Pinpoint the cell where the given text exists, returning its (X, Y) midpoint coordinate. 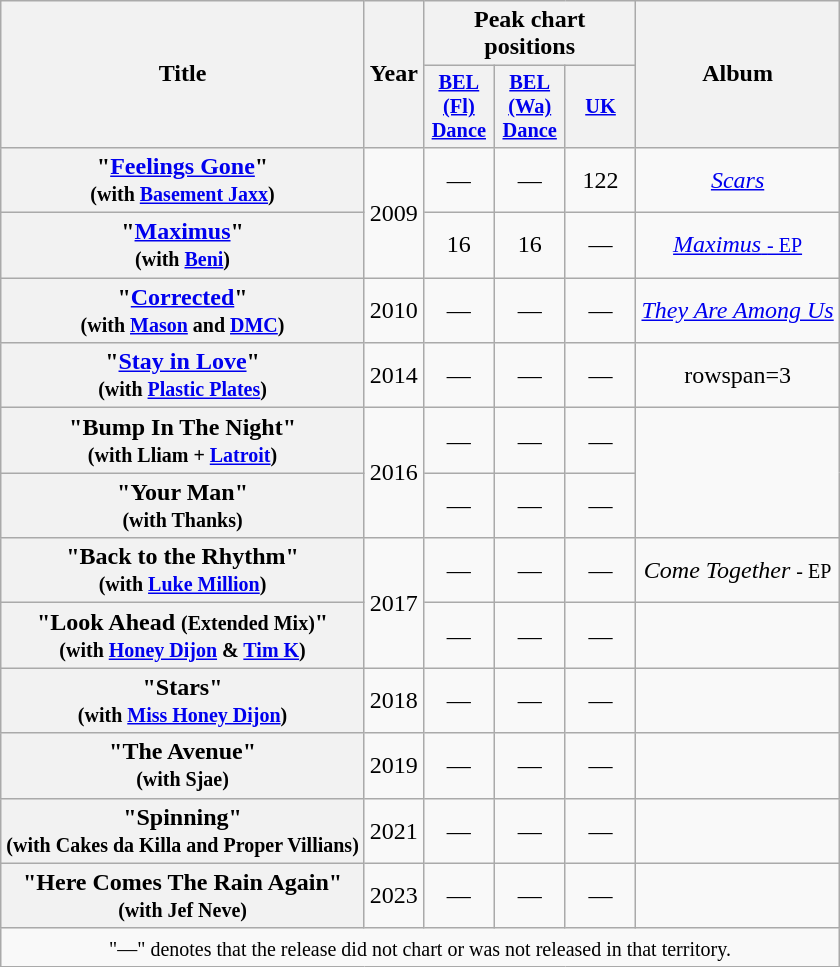
"Here Comes The Rain Again"(with Jef Neve) (183, 896)
2014 (394, 376)
"Back to the Rhythm"(with Luke Million) (183, 570)
They Are Among Us (738, 310)
"—" denotes that the release did not chart or was not released in that territory. (420, 947)
"Stars"(with Miss Honey Dijon) (183, 700)
rowspan=3 (738, 376)
Scars (738, 180)
"Bump In The Night"(with Lliam + Latroit) (183, 440)
122 (600, 180)
Peak chart positions (530, 34)
"The Avenue"(with Sjae) (183, 766)
2018 (394, 700)
Come Together - EP (738, 570)
"Maximus"(with Beni) (183, 246)
UK (600, 107)
2010 (394, 310)
"Corrected"(with Mason and DMC) (183, 310)
"Look Ahead (Extended Mix)"(with Honey Dijon & Tim K) (183, 636)
Maximus - EP (738, 246)
2019 (394, 766)
"Stay in Love"(with Plastic Plates) (183, 376)
Year (394, 74)
2009 (394, 212)
Album (738, 74)
Title (183, 74)
"Feelings Gone"(with Basement Jaxx) (183, 180)
BEL(Wa)Dance (530, 107)
2021 (394, 830)
2017 (394, 603)
2016 (394, 473)
"Your Man"(with Thanks) (183, 506)
BEL(Fl)Dance (458, 107)
2023 (394, 896)
"Spinning"(with Cakes da Killa and Proper Villians) (183, 830)
